Search for the cell housing the specified text and yield its (x, y) center coordinate. 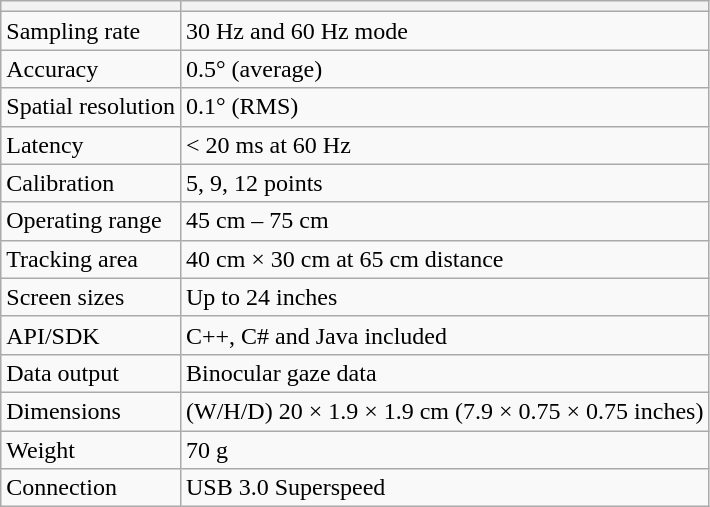
Latency (91, 145)
30 Hz and 60 Hz mode (444, 31)
API/SDK (91, 335)
< 20 ms at 60 Hz (444, 145)
Connection (91, 488)
Screen sizes (91, 297)
Dimensions (91, 411)
USB 3.0 Superspeed (444, 488)
Operating range (91, 221)
Sampling rate (91, 31)
5, 9, 12 points (444, 183)
40 cm × 30 cm at 65 cm distance (444, 259)
0.5° (average) (444, 69)
Data output (91, 373)
(W/H/D) 20 × 1.9 × 1.9 cm (7.9 × 0.75 × 0.75 inches) (444, 411)
Binocular gaze data (444, 373)
C++, C# and Java included (444, 335)
Tracking area (91, 259)
45 cm – 75 cm (444, 221)
Up to 24 inches (444, 297)
Spatial resolution (91, 107)
Calibration (91, 183)
0.1° (RMS) (444, 107)
70 g (444, 449)
Weight (91, 449)
Accuracy (91, 69)
